For the text-containing cell, return its midpoint in [x, y] coordinate format. 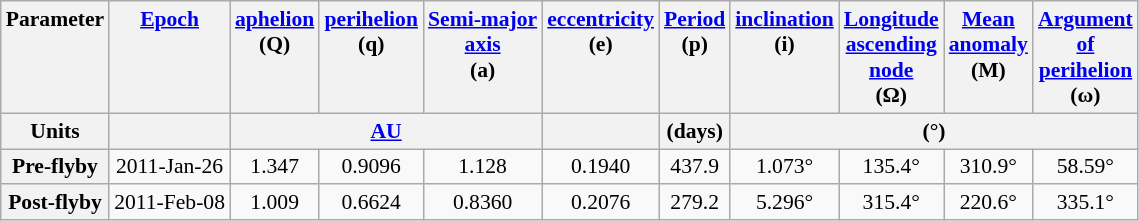
Pre-flyby [55, 167]
335.1° [1086, 203]
5.296° [784, 203]
Argumentofperihelion(ω) [1086, 57]
58.59° [1086, 167]
eccentricity(e) [600, 57]
Post-flyby [55, 203]
Parameter [55, 57]
135.4° [892, 167]
0.1940 [600, 167]
1.347 [274, 167]
Epoch [170, 57]
AU [386, 131]
aphelion(Q) [274, 57]
0.6624 [371, 203]
279.2 [694, 203]
inclination(i) [784, 57]
(days) [694, 131]
310.9° [988, 167]
437.9 [694, 167]
0.2076 [600, 203]
Period(p) [694, 57]
0.9096 [371, 167]
315.4° [892, 203]
0.8360 [482, 203]
2011-Feb-08 [170, 203]
Meananomaly(M) [988, 57]
(°) [934, 131]
Longitudeascendingnode(Ω) [892, 57]
220.6° [988, 203]
Units [55, 131]
perihelion(q) [371, 57]
Semi-majoraxis(a) [482, 57]
1.073° [784, 167]
2011-Jan-26 [170, 167]
1.009 [274, 203]
1.128 [482, 167]
